Identify which cell holds the provided text, then report its [X, Y] central coordinate. 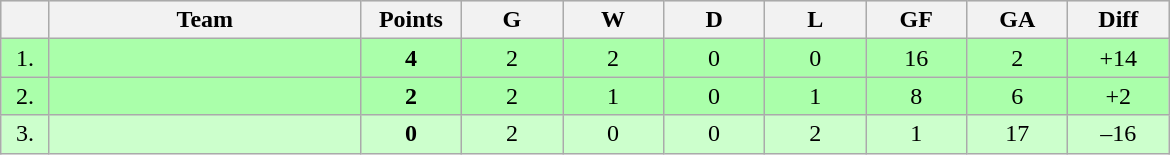
GA [1018, 20]
Points [410, 20]
17 [1018, 134]
GF [916, 20]
+14 [1118, 58]
2. [26, 96]
16 [916, 58]
6 [1018, 96]
–16 [1118, 134]
8 [916, 96]
Team [204, 20]
G [512, 20]
4 [410, 58]
3. [26, 134]
D [714, 20]
+2 [1118, 96]
Diff [1118, 20]
W [612, 20]
L [816, 20]
1. [26, 58]
